Search for the cell housing the specified text and yield its (X, Y) center coordinate. 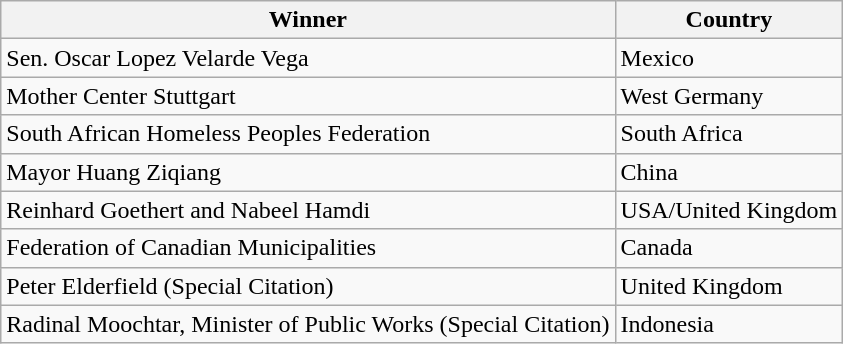
Reinhard Goethert and Nabeel Hamdi (308, 210)
USA/United Kingdom (729, 210)
Canada (729, 248)
Indonesia (729, 324)
West Germany (729, 96)
Mother Center Stuttgart (308, 96)
Federation of Canadian Municipalities (308, 248)
China (729, 172)
Winner (308, 20)
Country (729, 20)
Sen. Oscar Lopez Velarde Vega (308, 58)
Mayor Huang Ziqiang (308, 172)
United Kingdom (729, 286)
South Africa (729, 134)
South African Homeless Peoples Federation (308, 134)
Peter Elderfield (Special Citation) (308, 286)
Radinal Moochtar, Minister of Public Works (Special Citation) (308, 324)
Mexico (729, 58)
